Return (x, y) of the center of cell containing provided text 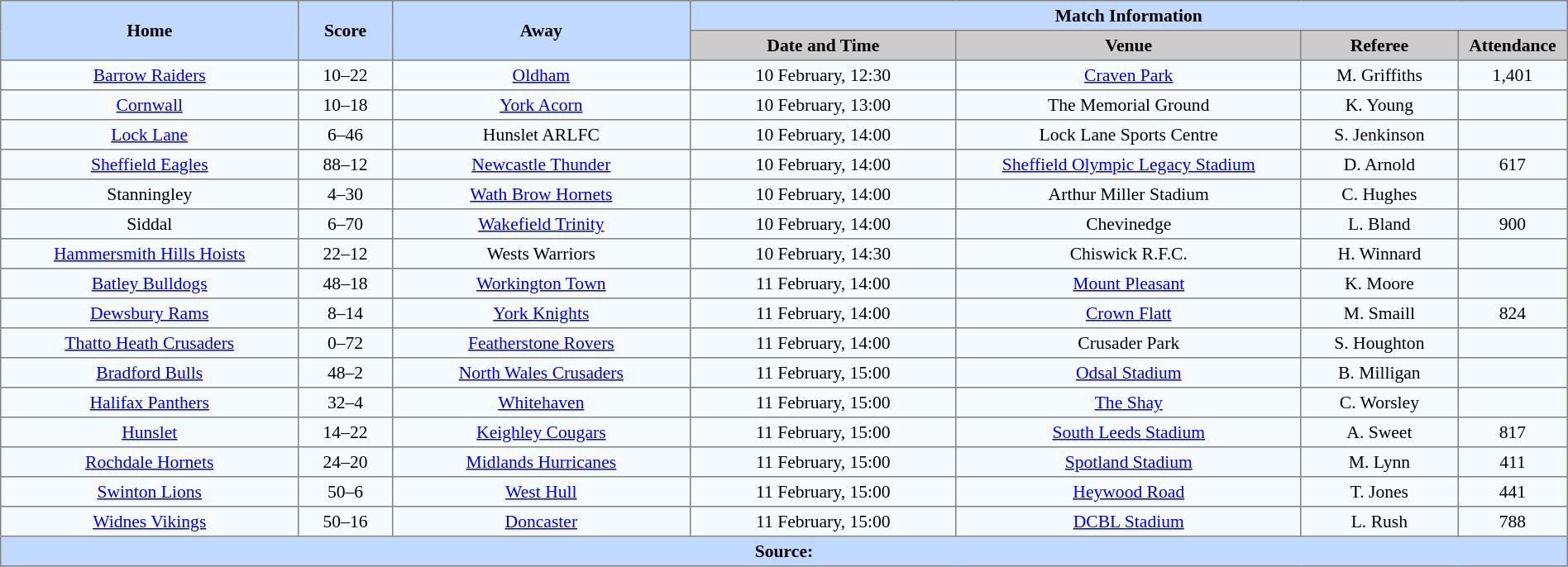
10 February, 14:30 (823, 254)
Chevinedge (1128, 224)
Dewsbury Rams (150, 313)
10 February, 13:00 (823, 105)
Stanningley (150, 194)
Lock Lane Sports Centre (1128, 135)
788 (1513, 522)
900 (1513, 224)
Source: (784, 551)
48–18 (346, 283)
Sheffield Olympic Legacy Stadium (1128, 164)
48–2 (346, 373)
Attendance (1513, 45)
Workington Town (541, 283)
The Memorial Ground (1128, 105)
Odsal Stadium (1128, 373)
Midlands Hurricanes (541, 462)
K. Moore (1379, 283)
50–6 (346, 492)
Spotland Stadium (1128, 462)
Thatto Heath Crusaders (150, 343)
C. Hughes (1379, 194)
617 (1513, 164)
York Acorn (541, 105)
4–30 (346, 194)
Referee (1379, 45)
Cornwall (150, 105)
Crown Flatt (1128, 313)
West Hull (541, 492)
Newcastle Thunder (541, 164)
32–4 (346, 403)
South Leeds Stadium (1128, 432)
22–12 (346, 254)
6–46 (346, 135)
Craven Park (1128, 75)
M. Smaill (1379, 313)
Match Information (1128, 16)
T. Jones (1379, 492)
Batley Bulldogs (150, 283)
D. Arnold (1379, 164)
Whitehaven (541, 403)
Doncaster (541, 522)
Arthur Miller Stadium (1128, 194)
Sheffield Eagles (150, 164)
1,401 (1513, 75)
411 (1513, 462)
M. Lynn (1379, 462)
Mount Pleasant (1128, 283)
L. Bland (1379, 224)
10–22 (346, 75)
Widnes Vikings (150, 522)
Rochdale Hornets (150, 462)
S. Jenkinson (1379, 135)
Crusader Park (1128, 343)
10–18 (346, 105)
C. Worsley (1379, 403)
8–14 (346, 313)
B. Milligan (1379, 373)
Away (541, 31)
North Wales Crusaders (541, 373)
Lock Lane (150, 135)
S. Houghton (1379, 343)
824 (1513, 313)
14–22 (346, 432)
88–12 (346, 164)
Chiswick R.F.C. (1128, 254)
Home (150, 31)
Wath Brow Hornets (541, 194)
Bradford Bulls (150, 373)
10 February, 12:30 (823, 75)
Date and Time (823, 45)
A. Sweet (1379, 432)
Wakefield Trinity (541, 224)
441 (1513, 492)
Siddal (150, 224)
Hammersmith Hills Hoists (150, 254)
Swinton Lions (150, 492)
817 (1513, 432)
M. Griffiths (1379, 75)
6–70 (346, 224)
Heywood Road (1128, 492)
Barrow Raiders (150, 75)
Hunslet (150, 432)
50–16 (346, 522)
0–72 (346, 343)
Score (346, 31)
H. Winnard (1379, 254)
Featherstone Rovers (541, 343)
Venue (1128, 45)
K. Young (1379, 105)
24–20 (346, 462)
Oldham (541, 75)
DCBL Stadium (1128, 522)
Halifax Panthers (150, 403)
Hunslet ARLFC (541, 135)
Keighley Cougars (541, 432)
Wests Warriors (541, 254)
York Knights (541, 313)
L. Rush (1379, 522)
The Shay (1128, 403)
